Capture the cell that displays the provided text and extract its (X, Y) central coordinate. 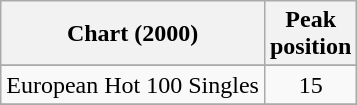
15 (310, 85)
European Hot 100 Singles (133, 85)
Peakposition (310, 34)
Chart (2000) (133, 34)
